Determine the (X, Y) coordinate at the center of the cell enclosing the given text.  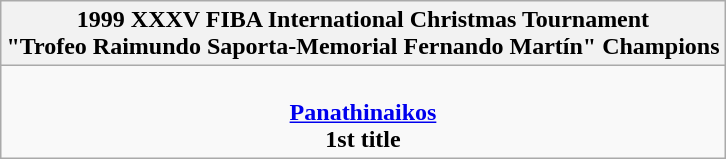
Panathinaikos 1st title (363, 112)
1999 XXXV FIBA International Christmas Tournament"Trofeo Raimundo Saporta-Memorial Fernando Martín" Champions (363, 34)
